Return the [x, y] coordinate for the center point of the cell that contains the specified text.  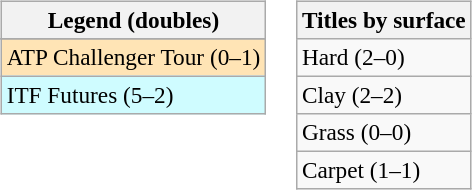
Grass (0–0) [384, 133]
ATP Challenger Tour (0–1) [133, 57]
Carpet (1–1) [384, 171]
Hard (2–0) [384, 57]
ITF Futures (5–2) [133, 95]
Legend (doubles) [133, 20]
Clay (2–2) [384, 95]
Titles by surface [384, 20]
